From the cell containing the given text, extract its center point as [X, Y] coordinate. 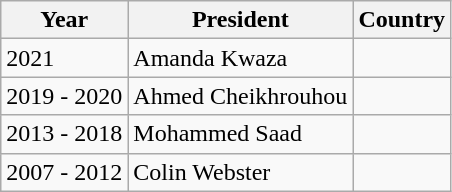
Year [64, 20]
Ahmed Cheikhrouhou [240, 96]
2021 [64, 58]
Colin Webster [240, 172]
President [240, 20]
Mohammed Saad [240, 134]
Country [402, 20]
2007 - 2012 [64, 172]
2019 - 2020 [64, 96]
2013 - 2018 [64, 134]
Amanda Kwaza [240, 58]
